Output the [X, Y] coordinate of the center of the cell containing the given text.  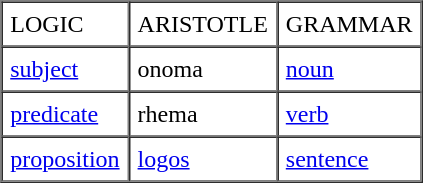
rhema [203, 114]
predicate [64, 114]
ARISTOTLE [203, 24]
sentence [350, 158]
verb [350, 114]
logos [203, 158]
noun [350, 68]
GRAMMAR [350, 24]
subject [64, 68]
LOGIC [64, 24]
onoma [203, 68]
proposition [64, 158]
